Output the [X, Y] coordinate of the center of the cell containing the given text.  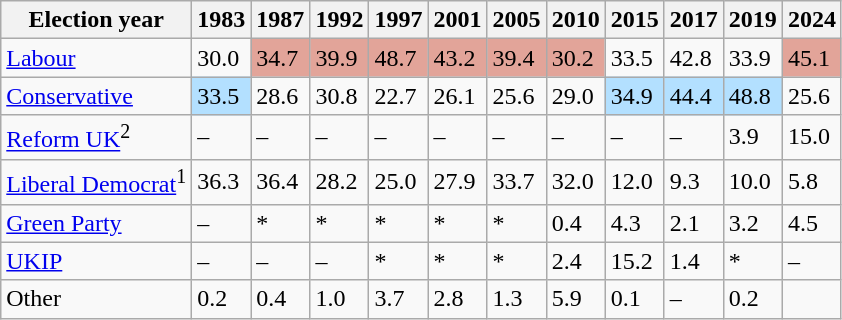
2005 [516, 20]
36.3 [222, 182]
2.1 [694, 223]
10.0 [752, 182]
2019 [752, 20]
28.2 [340, 182]
1997 [398, 20]
3.2 [752, 223]
4.5 [812, 223]
2010 [576, 20]
1992 [340, 20]
Liberal Democrat1 [96, 182]
42.8 [694, 58]
30.8 [340, 96]
44.4 [694, 96]
34.7 [280, 58]
5.8 [812, 182]
2.4 [576, 261]
2015 [634, 20]
48.8 [752, 96]
12.0 [634, 182]
0.1 [634, 299]
2017 [694, 20]
3.7 [398, 299]
Election year [96, 20]
1.4 [694, 261]
28.6 [280, 96]
39.4 [516, 58]
4.3 [634, 223]
39.9 [340, 58]
2024 [812, 20]
43.2 [458, 58]
UKIP [96, 261]
22.7 [398, 96]
25.0 [398, 182]
36.4 [280, 182]
Labour [96, 58]
45.1 [812, 58]
15.0 [812, 138]
Conservative [96, 96]
1983 [222, 20]
33.7 [516, 182]
32.0 [576, 182]
3.9 [752, 138]
9.3 [694, 182]
26.1 [458, 96]
48.7 [398, 58]
2001 [458, 20]
34.9 [634, 96]
1.0 [340, 299]
29.0 [576, 96]
15.2 [634, 261]
Reform UK2 [96, 138]
1987 [280, 20]
2.8 [458, 299]
27.9 [458, 182]
30.2 [576, 58]
1.3 [516, 299]
30.0 [222, 58]
5.9 [576, 299]
Green Party [96, 223]
33.9 [752, 58]
Other [96, 299]
